From the cell containing the given text, extract its center point as (X, Y) coordinate. 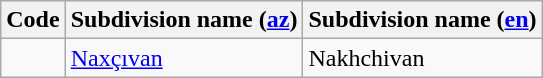
Subdivision name (en) (422, 20)
Subdivision name (az) (184, 20)
Code (33, 20)
Nakhchivan (422, 58)
Naxçıvan (184, 58)
